Return [X, Y] of the center of cell containing provided text 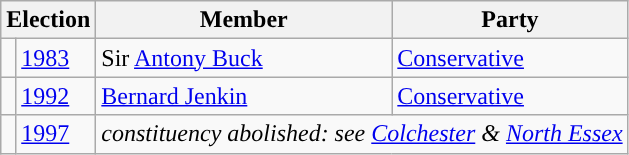
Election [48, 20]
1992 [56, 96]
Sir Antony Buck [244, 58]
Bernard Jenkin [244, 96]
Party [510, 20]
1997 [56, 134]
1983 [56, 58]
constituency abolished: see Colchester & North Essex [362, 134]
Member [244, 20]
